Locate the cell with the specified text and output its [x, y] center coordinate. 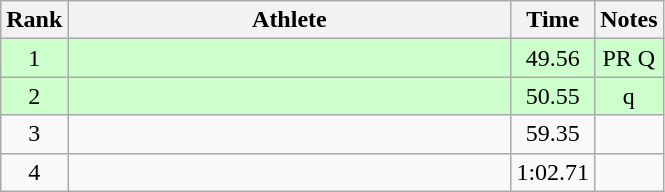
PR Q [629, 58]
50.55 [553, 96]
1:02.71 [553, 172]
49.56 [553, 58]
Rank [34, 20]
3 [34, 134]
2 [34, 96]
Athlete [290, 20]
Time [553, 20]
Notes [629, 20]
1 [34, 58]
4 [34, 172]
q [629, 96]
59.35 [553, 134]
